Detect which cell encompasses the target text, then output its (X, Y) center coordinate. 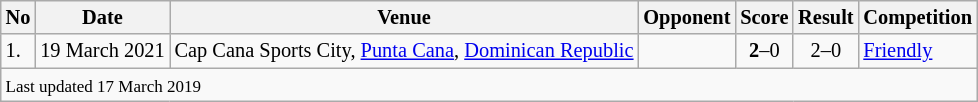
Date (102, 17)
Opponent (686, 17)
Result (826, 17)
Friendly (917, 51)
No (18, 17)
Last updated 17 March 2019 (489, 85)
Score (764, 17)
19 March 2021 (102, 51)
Venue (404, 17)
Cap Cana Sports City, Punta Cana, Dominican Republic (404, 51)
Competition (917, 17)
1. (18, 51)
